Identify which cell holds the provided text, then report its [x, y] central coordinate. 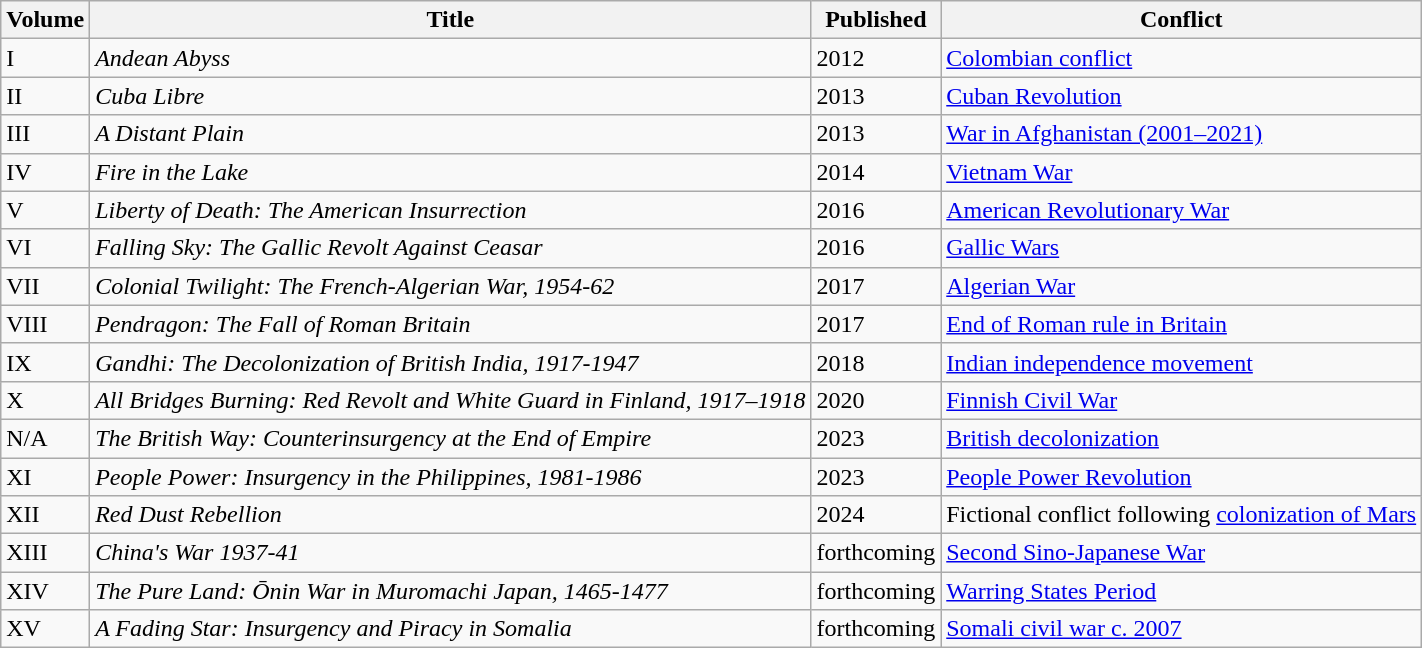
X [46, 400]
Title [450, 20]
XIII [46, 553]
Colombian conflict [1182, 58]
People Power: Insurgency in the Philippines, 1981-1986 [450, 477]
China's War 1937-41 [450, 553]
2012 [876, 58]
XIV [46, 591]
IV [46, 172]
Cuba Libre [450, 96]
2018 [876, 362]
A Distant Plain [450, 134]
The Pure Land: Ōnin War in Muromachi Japan, 1465-1477 [450, 591]
VI [46, 248]
Andean Abyss [450, 58]
Somali civil war c. 2007 [1182, 629]
Volume [46, 20]
2024 [876, 515]
Gallic Wars [1182, 248]
Vietnam War [1182, 172]
Cuban Revolution [1182, 96]
American Revolutionary War [1182, 210]
Second Sino-Japanese War [1182, 553]
V [46, 210]
2014 [876, 172]
III [46, 134]
Published [876, 20]
Liberty of Death: The American Insurrection [450, 210]
People Power Revolution [1182, 477]
War in Afghanistan (2001–2021) [1182, 134]
Fire in the Lake [450, 172]
XV [46, 629]
XII [46, 515]
Fictional conflict following colonization of Mars [1182, 515]
Finnish Civil War [1182, 400]
Warring States Period [1182, 591]
Gandhi: The Decolonization of British India, 1917-1947 [450, 362]
Algerian War [1182, 286]
Colonial Twilight: The French-Algerian War, 1954-62 [450, 286]
Red Dust Rebellion [450, 515]
British decolonization [1182, 438]
End of Roman rule in Britain [1182, 324]
The British Way: Counterinsurgency at the End of Empire [450, 438]
A Fading Star: Insurgency and Piracy in Somalia [450, 629]
II [46, 96]
2020 [876, 400]
I [46, 58]
IX [46, 362]
XI [46, 477]
N/A [46, 438]
All Bridges Burning: Red Revolt and White Guard in Finland, 1917–1918 [450, 400]
VII [46, 286]
Conflict [1182, 20]
Indian independence movement [1182, 362]
Falling Sky: The Gallic Revolt Against Ceasar [450, 248]
Pendragon: The Fall of Roman Britain [450, 324]
VIII [46, 324]
